Scan for the cell matching the given text and deliver its (X, Y) coordinate at center. 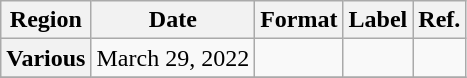
Label (378, 20)
March 29, 2022 (173, 58)
Date (173, 20)
Ref. (440, 20)
Various (46, 58)
Format (299, 20)
Region (46, 20)
